Output the [X, Y] coordinate of the center of the cell containing the given text.  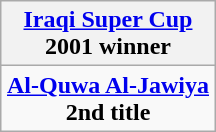
Iraqi Super Cup2001 winner [108, 34]
Al-Quwa Al-Jawiya2nd title [108, 98]
